Search for the cell housing the specified text and yield its (X, Y) center coordinate. 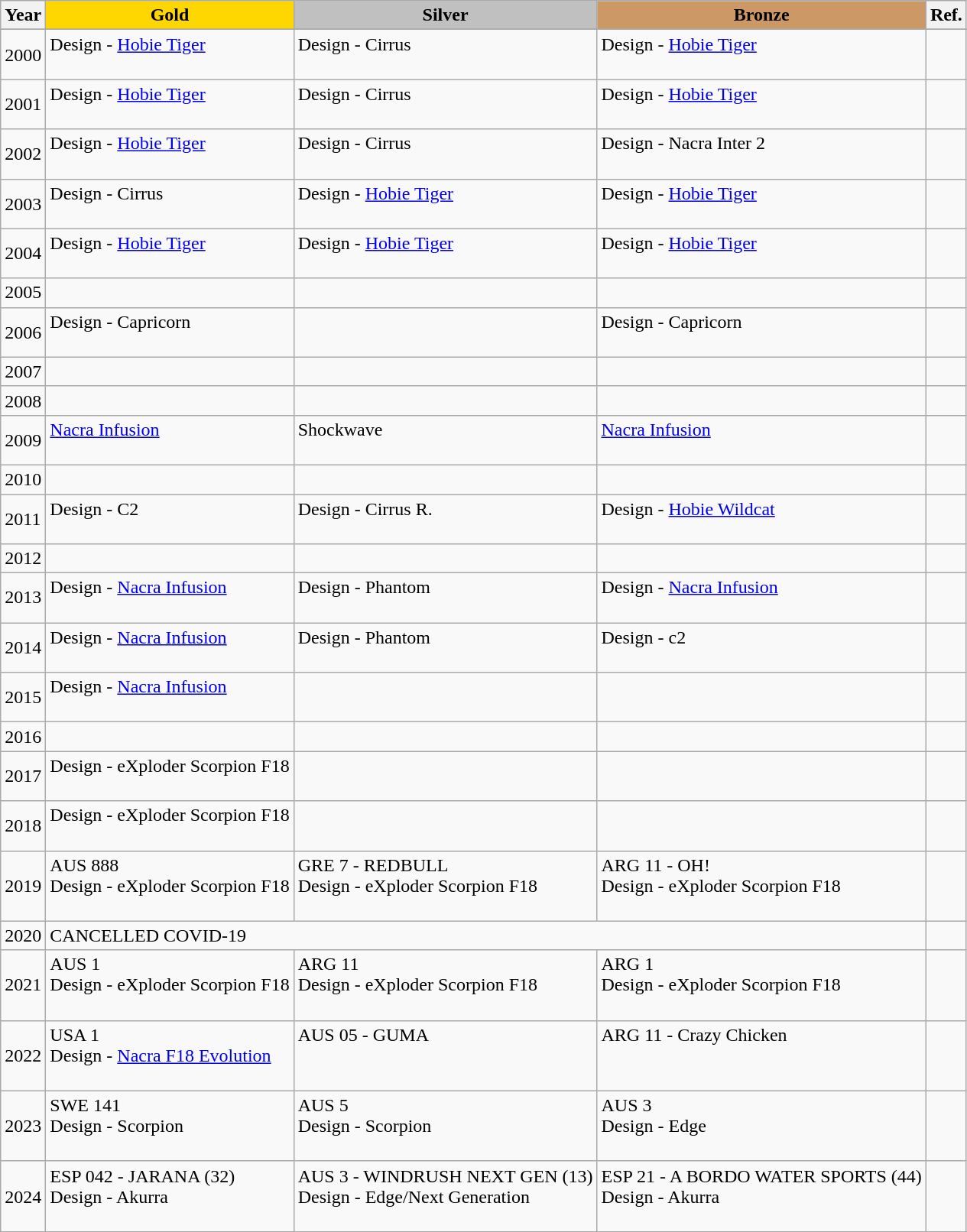
ARG 11Design - eXploder Scorpion F18 (445, 985)
2020 (23, 935)
2013 (23, 598)
Design - C2 (170, 518)
AUS 3 - WINDRUSH NEXT GEN (13) Design - Edge/Next Generation (445, 1196)
Year (23, 15)
Shockwave (445, 440)
AUS 05 - GUMA (445, 1055)
2019 (23, 886)
2015 (23, 697)
2006 (23, 332)
2002 (23, 154)
Design - Cirrus R. (445, 518)
2001 (23, 104)
ARG 11 - Crazy Chicken (761, 1055)
2003 (23, 203)
ESP 042 - JARANA (32) Design - Akurra (170, 1196)
Design - c2 (761, 648)
2021 (23, 985)
2024 (23, 1196)
2000 (23, 55)
SWE 141 Design - Scorpion (170, 1126)
2017 (23, 776)
2004 (23, 254)
Bronze (761, 15)
Design - Hobie Wildcat (761, 518)
2005 (23, 293)
2008 (23, 400)
USA 1Design - Nacra F18 Evolution (170, 1055)
AUS 1Design - eXploder Scorpion F18 (170, 985)
2022 (23, 1055)
Gold (170, 15)
ARG 11 - OH!Design - eXploder Scorpion F18 (761, 886)
2011 (23, 518)
CANCELLED COVID-19 (486, 935)
Design - Nacra Inter 2 (761, 154)
2009 (23, 440)
AUS 888Design - eXploder Scorpion F18 (170, 886)
2010 (23, 479)
ESP 21 - A BORDO WATER SPORTS (44) Design - Akurra (761, 1196)
GRE 7 - REDBULLDesign - eXploder Scorpion F18 (445, 886)
Silver (445, 15)
ARG 1Design - eXploder Scorpion F18 (761, 985)
2016 (23, 737)
2023 (23, 1126)
AUS 3 Design - Edge (761, 1126)
2012 (23, 559)
Ref. (946, 15)
2018 (23, 825)
2007 (23, 371)
AUS 5 Design - Scorpion (445, 1126)
2014 (23, 648)
